Scan for the cell matching the given text and deliver its [x, y] coordinate at center. 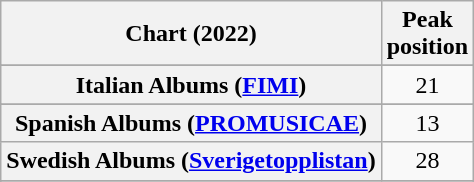
Swedish Albums (Sverigetopplistan) [191, 161]
Spanish Albums (PROMUSICAE) [191, 123]
21 [427, 85]
Chart (2022) [191, 34]
13 [427, 123]
Italian Albums (FIMI) [191, 85]
Peakposition [427, 34]
28 [427, 161]
